Extract the (X, Y) coordinate from the center of the cell holding the provided text.  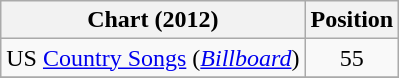
55 (352, 58)
US Country Songs (Billboard) (153, 58)
Chart (2012) (153, 20)
Position (352, 20)
